Capture the cell that displays the provided text and extract its (x, y) central coordinate. 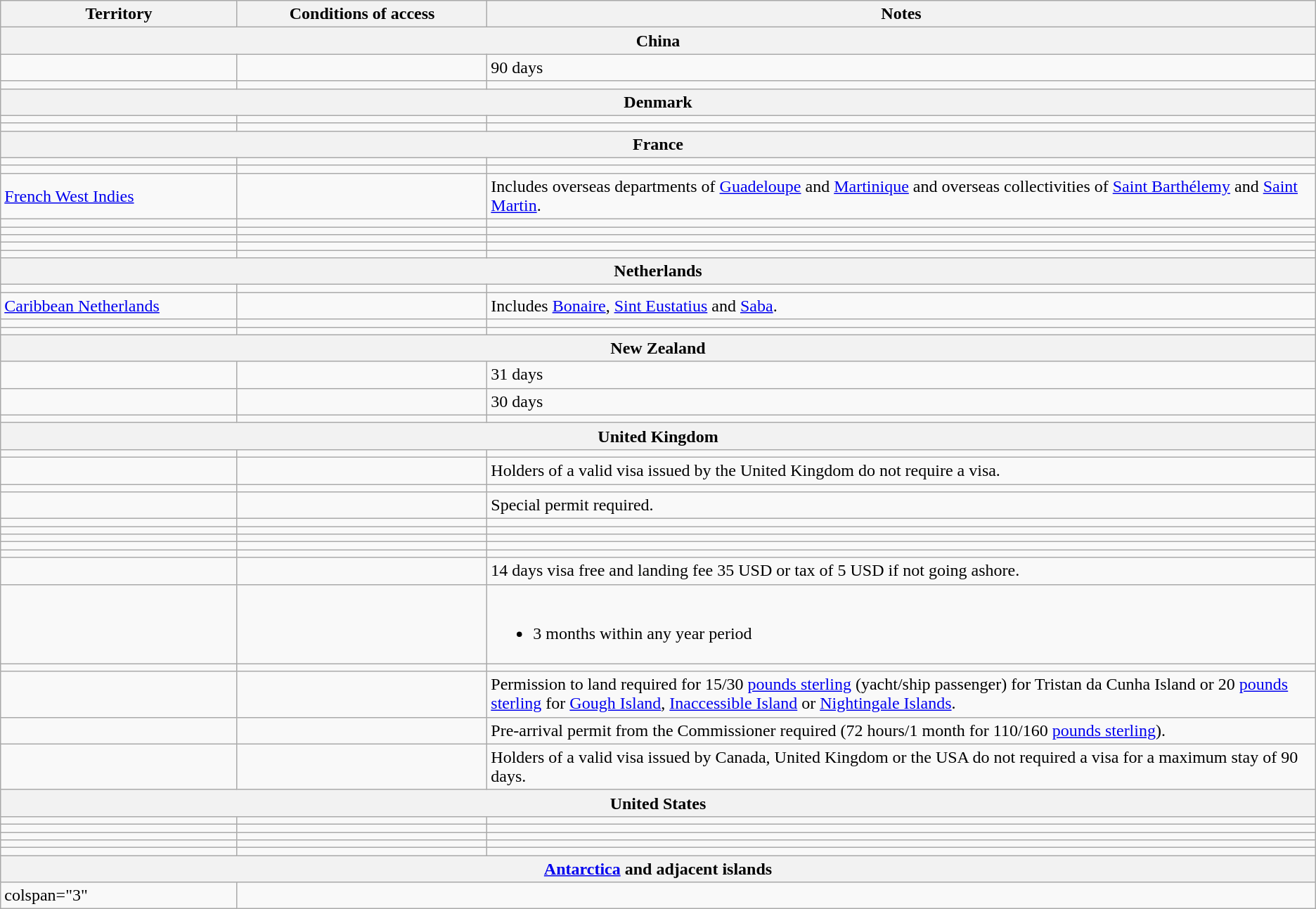
Includes Bonaire, Sint Eustatius and Saba. (901, 306)
30 days (901, 401)
Conditions of access (361, 14)
colspan="3" (120, 896)
Territory (120, 14)
Includes overseas departments of Guadeloupe and Martinique and overseas collectivities of Saint Barthélemy and Saint Martin. (901, 195)
Antarctica and adjacent islands (658, 869)
Caribbean Netherlands (120, 306)
Special permit required. (901, 505)
United Kingdom (658, 436)
Netherlands (658, 271)
China (658, 41)
14 days visa free and landing fee 35 USD or tax of 5 USD if not going ashore. (901, 571)
United States (658, 803)
Pre-arrival permit from the Commissioner required (72 hours/1 month for 110/160 pounds sterling). (901, 730)
Holders of a valid visa issued by Canada, United Kingdom or the USA do not required a visa for a maximum stay of 90 days. (901, 766)
France (658, 144)
3 months within any year period (901, 624)
Notes (901, 14)
Denmark (658, 102)
31 days (901, 375)
Holders of a valid visa issued by the United Kingdom do not require a visa. (901, 470)
French West Indies (120, 195)
90 days (901, 67)
New Zealand (658, 348)
